Output the [X, Y] coordinate of the center of the cell containing the given text.  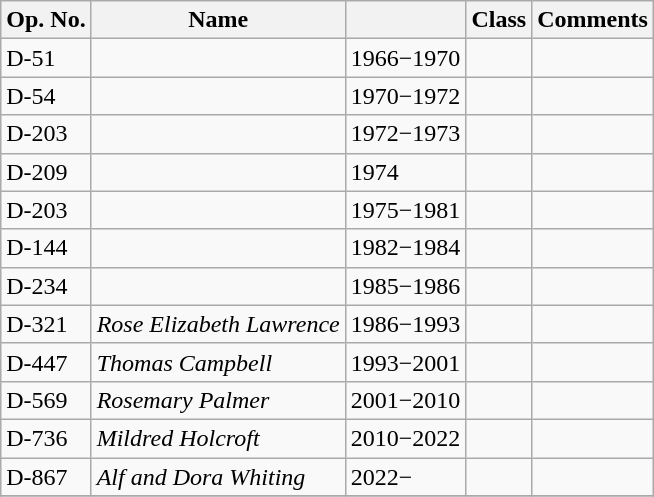
D-447 [46, 362]
D-736 [46, 438]
Mildred Holcroft [218, 438]
D-234 [46, 286]
D-867 [46, 477]
Rose Elizabeth Lawrence [218, 324]
2010−2022 [406, 438]
D-321 [46, 324]
2001−2010 [406, 400]
2022− [406, 477]
Name [218, 20]
Comments [593, 20]
1974 [406, 172]
Rosemary Palmer [218, 400]
D-51 [46, 58]
1972−1973 [406, 134]
D-209 [46, 172]
1970−1972 [406, 96]
1982−1984 [406, 248]
Op. No. [46, 20]
1986−1993 [406, 324]
1966−1970 [406, 58]
Class [499, 20]
Thomas Campbell [218, 362]
1993−2001 [406, 362]
D-54 [46, 96]
D-569 [46, 400]
Alf and Dora Whiting [218, 477]
1985−1986 [406, 286]
1975−1981 [406, 210]
D-144 [46, 248]
